For the text-containing cell, return its midpoint in (X, Y) coordinate format. 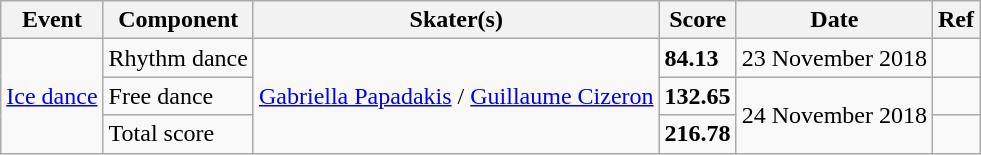
Component (178, 20)
132.65 (698, 96)
Event (52, 20)
216.78 (698, 134)
Score (698, 20)
Rhythm dance (178, 58)
24 November 2018 (834, 115)
84.13 (698, 58)
Ice dance (52, 96)
Date (834, 20)
23 November 2018 (834, 58)
Total score (178, 134)
Skater(s) (456, 20)
Ref (956, 20)
Gabriella Papadakis / Guillaume Cizeron (456, 96)
Free dance (178, 96)
